Extract the (X, Y) coordinate from the center of the cell holding the provided text.  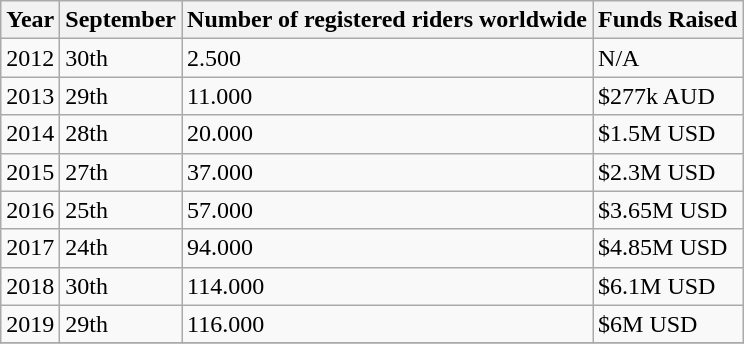
114.000 (388, 286)
$1.5M USD (668, 134)
2012 (30, 58)
57.000 (388, 210)
Funds Raised (668, 20)
25th (121, 210)
28th (121, 134)
37.000 (388, 172)
$6M USD (668, 324)
$6.1M USD (668, 286)
$2.3M USD (668, 172)
$277k AUD (668, 96)
September (121, 20)
2016 (30, 210)
11.000 (388, 96)
94.000 (388, 248)
2018 (30, 286)
Year (30, 20)
N/A (668, 58)
2013 (30, 96)
2015 (30, 172)
Number of registered riders worldwide (388, 20)
27th (121, 172)
116.000 (388, 324)
2017 (30, 248)
$4.85M USD (668, 248)
20.000 (388, 134)
2019 (30, 324)
24th (121, 248)
2.500 (388, 58)
$3.65M USD (668, 210)
2014 (30, 134)
